Return the (X, Y) coordinate for the center point of the cell that contains the specified text.  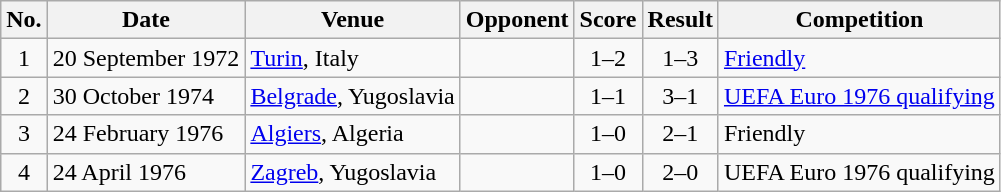
3 (24, 134)
Turin, Italy (352, 58)
Date (146, 20)
2 (24, 96)
24 April 1976 (146, 172)
Result (680, 20)
2–0 (680, 172)
No. (24, 20)
30 October 1974 (146, 96)
Belgrade, Yugoslavia (352, 96)
1–3 (680, 58)
Venue (352, 20)
1–2 (608, 58)
24 February 1976 (146, 134)
Score (608, 20)
2–1 (680, 134)
20 September 1972 (146, 58)
Competition (859, 20)
4 (24, 172)
1–1 (608, 96)
Algiers, Algeria (352, 134)
Zagreb, Yugoslavia (352, 172)
3–1 (680, 96)
1 (24, 58)
Opponent (517, 20)
